Detect which cell encompasses the target text, then output its [X, Y] center coordinate. 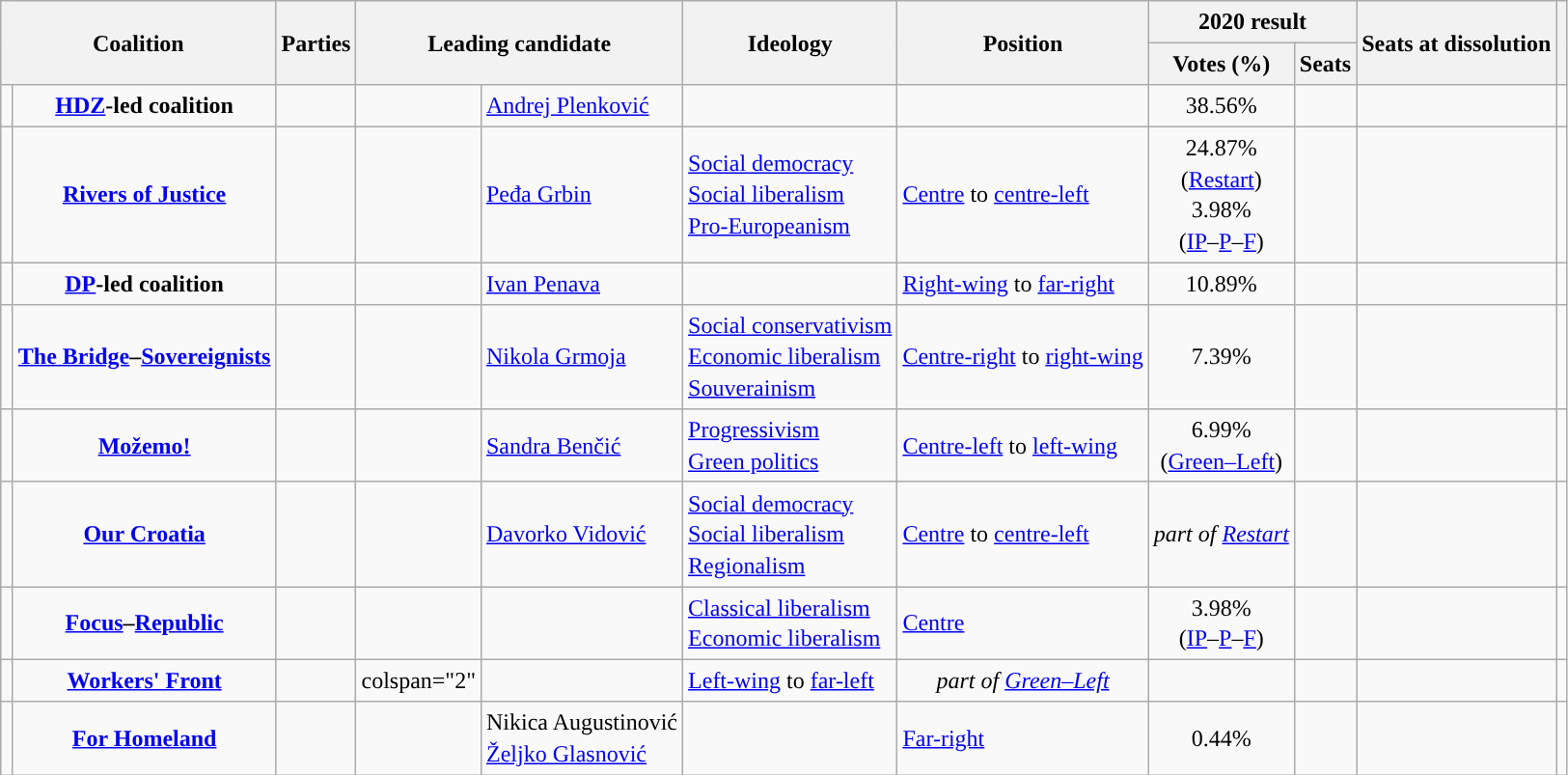
24.87%(Restart)3.98%(IP–P–F) [1222, 195]
Left-wing to far-left [790, 679]
Seats at dissolution [1457, 42]
Focus–Republic [145, 623]
For Homeland [145, 738]
Andrej Plenković [581, 106]
Centre-right to right-wing [1023, 356]
Position [1023, 42]
Classical liberalismEconomic liberalism [790, 623]
The Bridge–Sovereignists [145, 356]
colspan="2" [419, 679]
ProgressivismGreen politics [790, 445]
Peđa Grbin [581, 195]
Možemo! [145, 445]
Votes (%) [1222, 64]
Seats [1325, 64]
Ideology [790, 42]
Our Croatia [145, 534]
part of Restart [1222, 534]
part of Green–Left [1023, 679]
6.99%(Green–Left) [1222, 445]
Parties [316, 42]
Centre-left to left-wing [1023, 445]
Davorko Vidović [581, 534]
2020 result [1252, 21]
Rivers of Justice [145, 195]
Ivan Penava [581, 284]
Coalition [139, 42]
7.39% [1222, 356]
Far-right [1023, 738]
Social democracySocial liberalismPro-Europeanism [790, 195]
0.44% [1222, 738]
Centre [1023, 623]
Sandra Benčić [581, 445]
Nikica AugustinovićŽeljko Glasnović [581, 738]
Leading candidate [519, 42]
3.98%(IP–P–F) [1222, 623]
10.89% [1222, 284]
Nikola Grmoja [581, 356]
Right-wing to far-right [1023, 284]
Social conservativismEconomic liberalismSouverainism [790, 356]
DP-led coalition [145, 284]
Workers' Front [145, 679]
Social democracySocial liberalismRegionalism [790, 534]
38.56% [1222, 106]
HDZ-led coalition [145, 106]
